Scan for the cell matching the given text and deliver its [X, Y] coordinate at center. 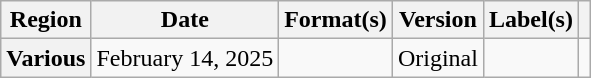
Various [46, 58]
Label(s) [530, 20]
Date [185, 20]
Region [46, 20]
February 14, 2025 [185, 58]
Original [438, 58]
Version [438, 20]
Format(s) [336, 20]
